Capture the cell that displays the provided text and extract its [X, Y] central coordinate. 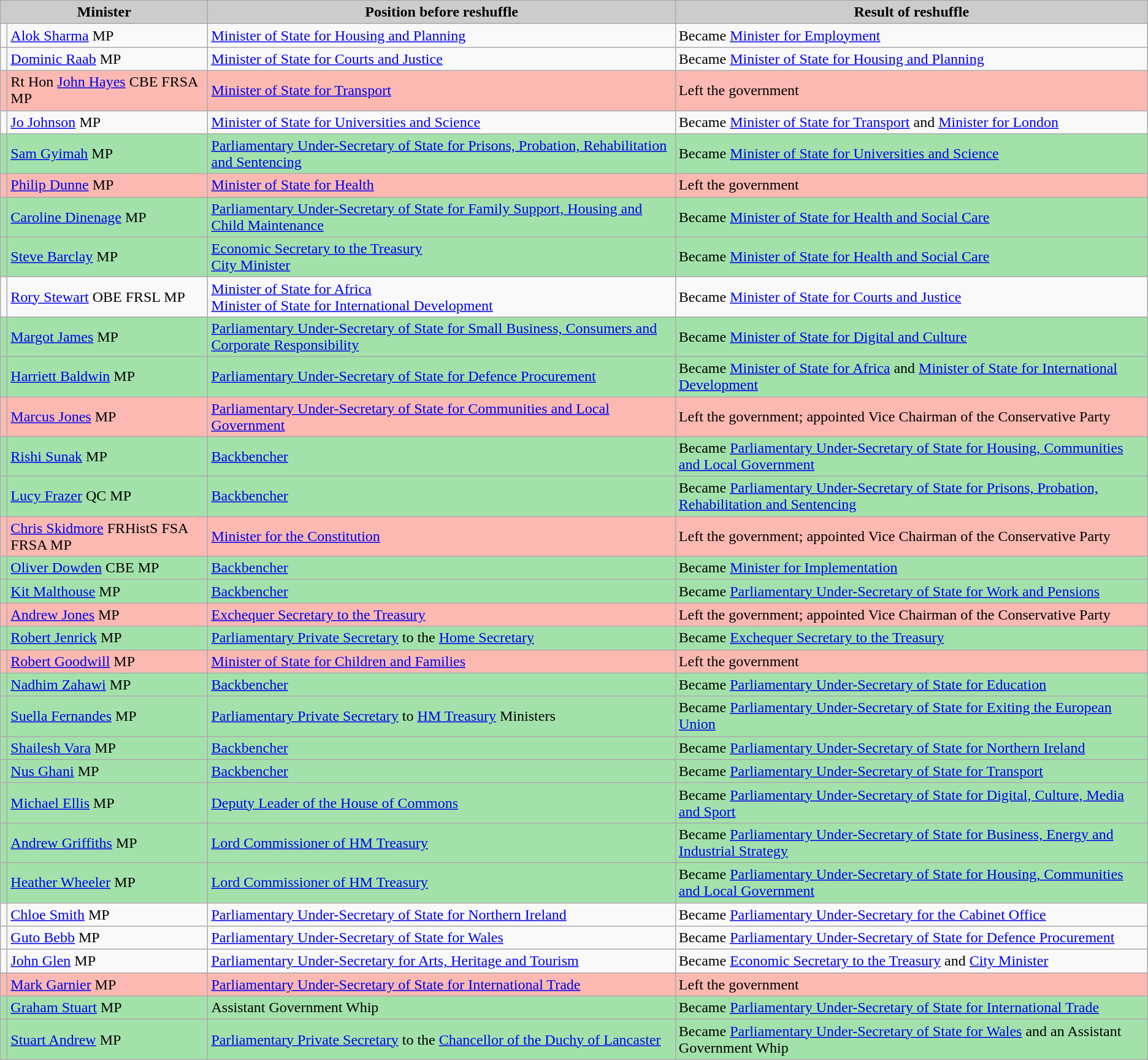
Marcus Jones MP [108, 416]
Parliamentary Under-Secretary for Arts, Heritage and Tourism [442, 961]
Caroline Dinenage MP [108, 217]
Michael Ellis MP [108, 802]
Alok Sharma MP [108, 36]
Andrew Griffiths MP [108, 843]
Suella Fernandes MP [108, 716]
Kit Malthouse MP [108, 591]
Nadhim Zahawi MP [108, 685]
Chris Skidmore FRHistS FSA FRSA MP [108, 536]
Parliamentary Under-Secretary of State for Family Support, Housing and Child Maintenance [442, 217]
Became Parliamentary Under-Secretary of State for Work and Pensions [911, 591]
Minister of State for Housing and Planning [442, 36]
Mark Garnier MP [108, 985]
Jo Johnson MP [108, 122]
Exchequer Secretary to the Treasury [442, 615]
Parliamentary Under-Secretary of State for Small Business, Consumers and Corporate Responsibility [442, 336]
Became Minister of State for Courts and Justice [911, 297]
Heather Wheeler MP [108, 882]
Economic Secretary to the TreasuryCity Minister [442, 256]
Became Parliamentary Under-Secretary of State for Transport [911, 771]
Became Minister for Implementation [911, 568]
Parliamentary Under-Secretary of State for Defence Procurement [442, 377]
Became Exchequer Secretary to the Treasury [911, 638]
Rishi Sunak MP [108, 456]
Graham Stuart MP [108, 1008]
Assistant Government Whip [442, 1008]
Became Parliamentary Under-Secretary for the Cabinet Office [911, 915]
Parliamentary Private Secretary to HM Treasury Ministers [442, 716]
Guto Bebb MP [108, 938]
Deputy Leader of the House of Commons [442, 802]
Became Parliamentary Under-Secretary of State for Wales and an Assistant Government Whip [911, 1039]
Became Parliamentary Under-Secretary of State for Defence Procurement [911, 938]
Position before reshuffle [442, 12]
Became Parliamentary Under-Secretary of State for Prisons, Probation, Rehabilitation and Sentencing [911, 497]
Rt Hon John Hayes CBE FRSA MP [108, 91]
Became Economic Secretary to the Treasury and City Minister [911, 961]
Sam Gyimah MP [108, 153]
Lucy Frazer QC MP [108, 497]
Minister of State for Children and Families [442, 661]
Parliamentary Under-Secretary of State for Northern Ireland [442, 915]
Margot James MP [108, 336]
Parliamentary Private Secretary to the Chancellor of the Duchy of Lancaster [442, 1039]
Chloe Smith MP [108, 915]
Parliamentary Under-Secretary of State for Communities and Local Government [442, 416]
Shailesh Vara MP [108, 748]
Became Parliamentary Under-Secretary of State for Business, Energy and Industrial Strategy [911, 843]
Became Minister of State for Housing and Planning [911, 59]
Minister of State for AfricaMinister of State for International Development [442, 297]
Parliamentary Under-Secretary of State for Wales [442, 938]
Became Minister of State for Africa and Minister of State for International Development [911, 377]
Rory Stewart OBE FRSL MP [108, 297]
Philip Dunne MP [108, 185]
Minister [104, 12]
Nus Ghani MP [108, 771]
Minister of State for Health [442, 185]
Minister of State for Universities and Science [442, 122]
Minister of State for Transport [442, 91]
Result of reshuffle [911, 12]
Became Minister of State for Transport and Minister for London [911, 122]
Robert Jenrick MP [108, 638]
Parliamentary Under-Secretary of State for International Trade [442, 985]
Oliver Dowden CBE MP [108, 568]
Dominic Raab MP [108, 59]
Became Minister for Employment [911, 36]
Parliamentary Private Secretary to the Home Secretary [442, 638]
Parliamentary Under-Secretary of State for Prisons, Probation, Rehabilitation and Sentencing [442, 153]
Andrew Jones MP [108, 615]
Became Parliamentary Under-Secretary of State for Exiting the European Union [911, 716]
Harriett Baldwin MP [108, 377]
Robert Goodwill MP [108, 661]
Stuart Andrew MP [108, 1039]
Became Parliamentary Under-Secretary of State for Northern Ireland [911, 748]
Became Parliamentary Under-Secretary of State for International Trade [911, 1008]
Steve Barclay MP [108, 256]
Became Minister of State for Universities and Science [911, 153]
Became Minister of State for Digital and Culture [911, 336]
Minister for the Constitution [442, 536]
John Glen MP [108, 961]
Became Parliamentary Under-Secretary of State for Education [911, 685]
Minister of State for Courts and Justice [442, 59]
Became Parliamentary Under-Secretary of State for Digital, Culture, Media and Sport [911, 802]
